Extract the [X, Y] coordinate from the center of the cell holding the provided text.  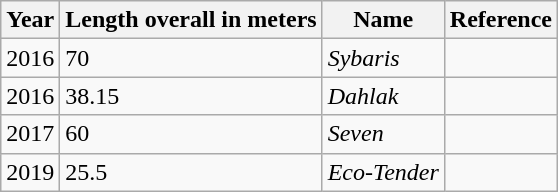
Name [383, 20]
Reference [500, 20]
70 [191, 58]
2019 [30, 172]
Dahlak [383, 96]
Seven [383, 134]
Eco-Tender [383, 172]
Length overall in meters [191, 20]
2017 [30, 134]
25.5 [191, 172]
60 [191, 134]
Year [30, 20]
Sybaris [383, 58]
38.15 [191, 96]
